Identify which cell holds the provided text, then report its (X, Y) central coordinate. 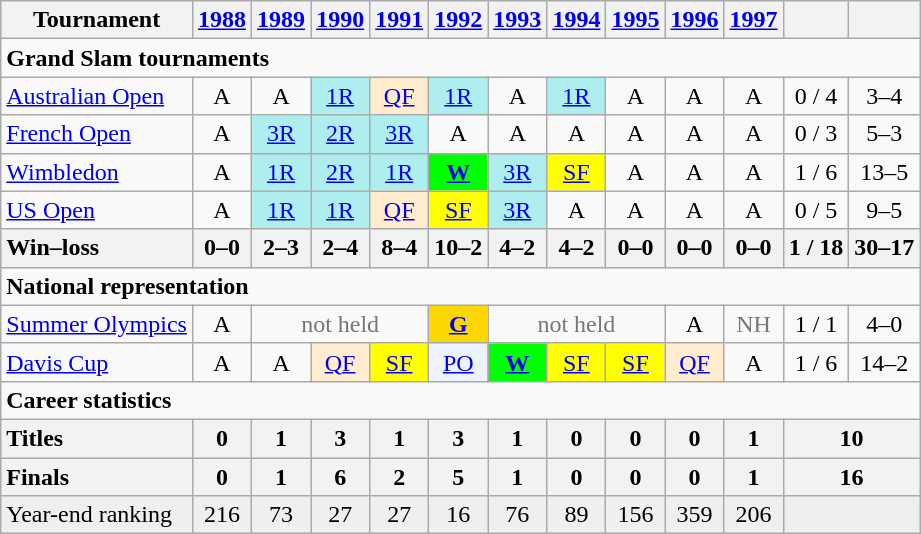
4–0 (884, 324)
359 (694, 515)
3–4 (884, 96)
1988 (222, 20)
Titles (97, 438)
8–4 (400, 248)
1 / 1 (816, 324)
Davis Cup (97, 362)
NH (754, 324)
Career statistics (460, 400)
1996 (694, 20)
2–3 (282, 248)
Tournament (97, 20)
Summer Olympics (97, 324)
0 / 5 (816, 210)
1 / 18 (816, 248)
73 (282, 515)
30–17 (884, 248)
6 (340, 477)
1992 (458, 20)
206 (754, 515)
French Open (97, 134)
89 (576, 515)
13–5 (884, 172)
PO (458, 362)
Australian Open (97, 96)
10 (852, 438)
1991 (400, 20)
9–5 (884, 210)
5–3 (884, 134)
2 (400, 477)
Finals (97, 477)
1990 (340, 20)
2–4 (340, 248)
76 (518, 515)
1989 (282, 20)
Grand Slam tournaments (460, 58)
US Open (97, 210)
1997 (754, 20)
1995 (636, 20)
5 (458, 477)
1993 (518, 20)
216 (222, 515)
14–2 (884, 362)
1994 (576, 20)
0 / 4 (816, 96)
Win–loss (97, 248)
National representation (460, 286)
10–2 (458, 248)
G (458, 324)
Year-end ranking (97, 515)
Wimbledon (97, 172)
0 / 3 (816, 134)
156 (636, 515)
